Extract the (X, Y) coordinate from the center of the cell holding the provided text.  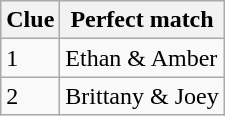
Clue (30, 20)
2 (30, 96)
1 (30, 58)
Ethan & Amber (142, 58)
Brittany & Joey (142, 96)
Perfect match (142, 20)
